Provide the [X, Y] coordinate of the cell's center where the given text is located.  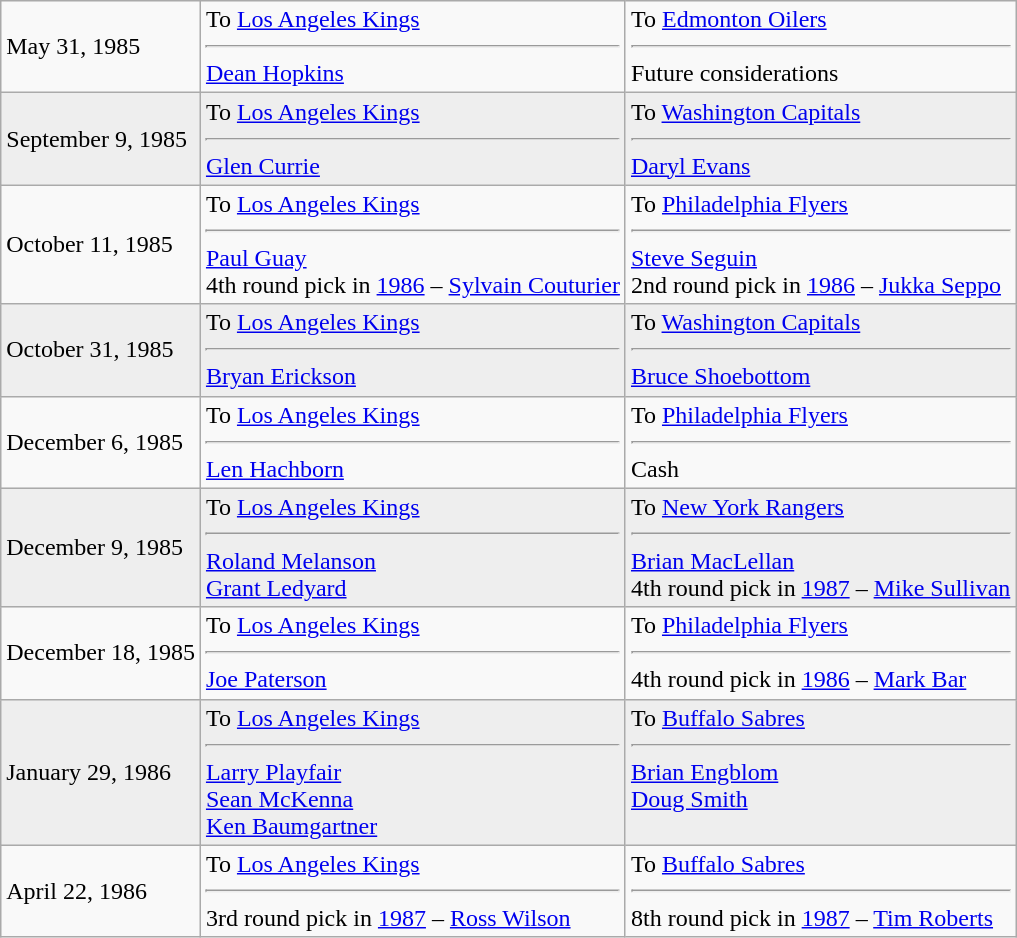
To Los Angeles KingsLarry Playfair Sean McKenna Ken Baumgartner [412, 772]
To Philadelphia FlyersCash [820, 442]
To Los Angeles KingsBryan Erickson [412, 350]
September 9, 1985 [101, 139]
October 31, 1985 [101, 350]
December 9, 1985 [101, 548]
To Buffalo SabresBrian Engblom Doug Smith [820, 772]
May 31, 1985 [101, 47]
December 18, 1985 [101, 653]
To New York RangersBrian MacLellan 4th round pick in 1987 – Mike Sullivan [820, 548]
To Philadelphia Flyers4th round pick in 1986 – Mark Bar [820, 653]
To Los Angeles KingsDean Hopkins [412, 47]
October 11, 1985 [101, 244]
To Los Angeles KingsPaul Guay 4th round pick in 1986 – Sylvain Couturier [412, 244]
To Washington CapitalsDaryl Evans [820, 139]
January 29, 1986 [101, 772]
To Los Angeles KingsRoland Melanson Grant Ledyard [412, 548]
To Los Angeles KingsLen Hachborn [412, 442]
To Los Angeles KingsGlen Currie [412, 139]
To Edmonton OilersFuture considerations [820, 47]
April 22, 1986 [101, 891]
December 6, 1985 [101, 442]
To Buffalo Sabres8th round pick in 1987 – Tim Roberts [820, 891]
To Washington CapitalsBruce Shoebottom [820, 350]
To Los Angeles Kings3rd round pick in 1987 – Ross Wilson [412, 891]
To Philadelphia FlyersSteve Seguin 2nd round pick in 1986 – Jukka Seppo [820, 244]
To Los Angeles KingsJoe Paterson [412, 653]
